Determine the [x, y] coordinate at the center of the cell enclosing the given text.  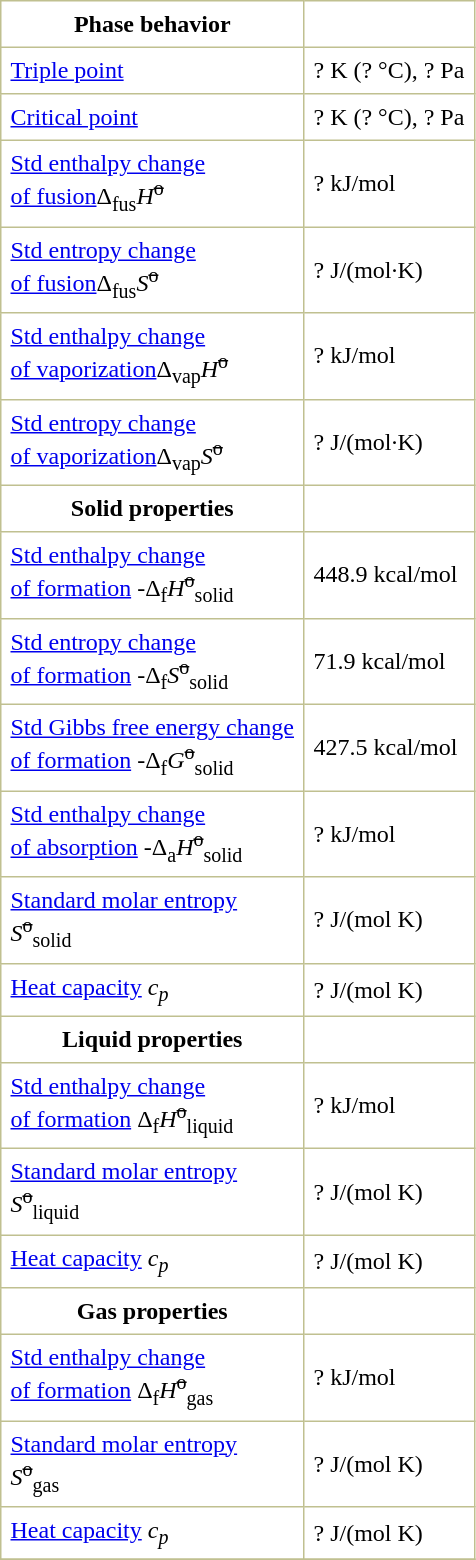
Std Gibbs free energy changeof formation -ΔfGosolid [152, 747]
Standard molar entropySosolid [152, 920]
Standard molar entropySogas [152, 1464]
71.9 kcal/mol [389, 661]
Std entropy changeof fusionΔfusSo [152, 270]
Triple point [152, 70]
Solid properties [152, 508]
Std enthalpy changeof fusionΔfusHo [152, 183]
Std enthalpy changeof formation -ΔfHosolid [152, 575]
Std enthalpy changeof absorption -ΔaHosolid [152, 834]
Gas properties [152, 1311]
Std entropy changeof vaporizationΔvapSo [152, 442]
Phase behavior [152, 24]
Liquid properties [152, 1039]
Std enthalpy changeof formation ΔfHoliquid [152, 1105]
Standard molar entropySoliquid [152, 1192]
Std entropy changeof formation -ΔfSosolid [152, 661]
448.9 kcal/mol [389, 575]
Critical point [152, 117]
427.5 kcal/mol [389, 747]
Std enthalpy changeof formation ΔfHogas [152, 1377]
Std enthalpy changeof vaporizationΔvapHo [152, 356]
